Capture the cell that displays the provided text and extract its [X, Y] central coordinate. 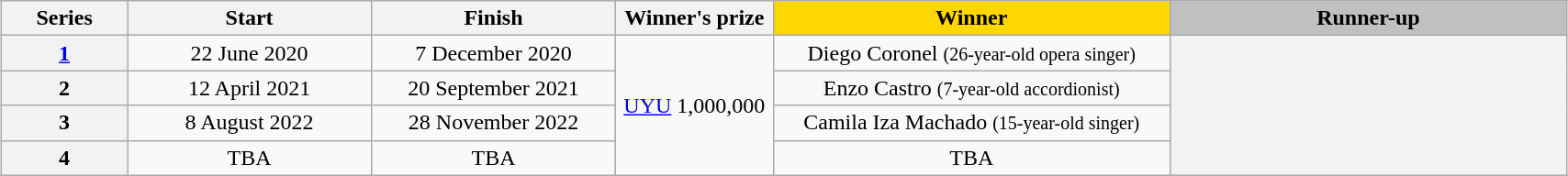
Winner's prize [694, 18]
Enzo Castro (7-year-old accordionist) [971, 88]
20 September 2021 [494, 88]
Camila Iza Machado (15-year-old singer) [971, 123]
7 December 2020 [494, 53]
Runner-up [1368, 18]
UYU 1,000,000 [694, 105]
3 [64, 123]
2 [64, 88]
12 April 2021 [250, 88]
Winner [971, 18]
22 June 2020 [250, 53]
8 August 2022 [250, 123]
Finish [494, 18]
1 [64, 53]
28 November 2022 [494, 123]
Start [250, 18]
Diego Coronel (26-year-old opera singer) [971, 53]
Series [64, 18]
4 [64, 158]
